Return the (x, y) coordinate for the center point of the cell that contains the specified text.  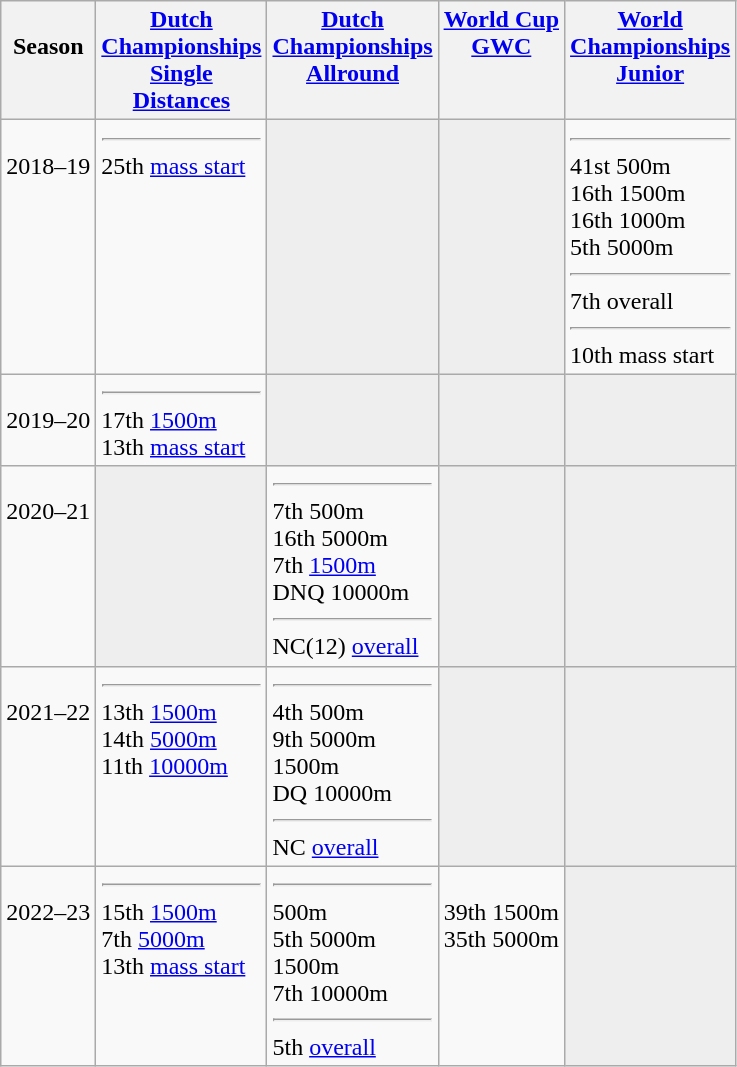
500m 5th 5000m 1500m 7th 10000m 5th overall (352, 966)
41st 500m 16th 1500m 16th 1000m 5th 5000m 7th overall 10th mass start (650, 247)
Season (48, 60)
25th mass start (182, 247)
Dutch Championships Single Distances (182, 60)
17th 1500m 13th mass start (182, 420)
2019–20 (48, 420)
2018–19 (48, 247)
4th 500m 9th 5000m 1500m DQ 10000m NC overall (352, 766)
39th 1500m 35th 5000m (501, 966)
World Championships Junior (650, 60)
World Cup GWC (501, 60)
7th 500m 16th 5000m 7th 1500m DNQ 10000m NC(12) overall (352, 566)
13th 1500m 14th 5000m 11th 10000m (182, 766)
Dutch Championships Allround (352, 60)
2020–21 (48, 566)
2021–22 (48, 766)
15th 1500m 7th 5000m 13th mass start (182, 966)
2022–23 (48, 966)
